Search for the cell housing the specified text and yield its [x, y] center coordinate. 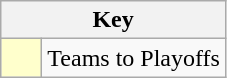
Key [114, 20]
Teams to Playoffs [134, 58]
